Extract the (X, Y) coordinate from the center of the cell holding the provided text.  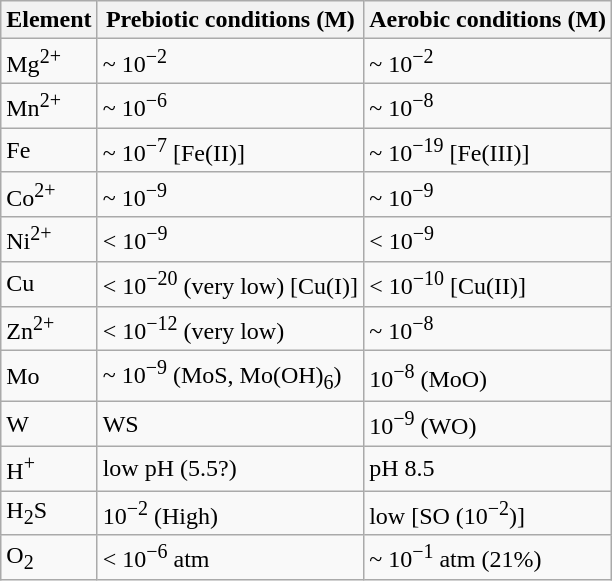
~ 10−7 [Fe(II)] (230, 150)
< 10−12 (very low) (230, 328)
~ 10−1 atm (21%) (488, 558)
~ 10−6 (230, 106)
Mo (49, 376)
O2 (49, 558)
~ 10−19 [Fe(III)] (488, 150)
10−9 (WO) (488, 424)
~ 10−9 (MoS, Mo(OH)6) (230, 376)
W (49, 424)
Cu (49, 284)
Mg2+ (49, 62)
low pH (5.5?) (230, 468)
pH 8.5 (488, 468)
< 10−20 (very low) [Cu(I)] (230, 284)
< 10−6 atm (230, 558)
Ni2+ (49, 240)
Fe (49, 150)
Co2+ (49, 194)
H2S (49, 514)
Mn2+ (49, 106)
Aerobic conditions (M) (488, 20)
10−8 (MoO) (488, 376)
low [SO (10−2)] (488, 514)
Prebiotic conditions (M) (230, 20)
H+ (49, 468)
10−2 (High) (230, 514)
Zn2+ (49, 328)
Element (49, 20)
WS (230, 424)
< 10−10 [Cu(II)] (488, 284)
